For the text-containing cell, return its midpoint in (x, y) coordinate format. 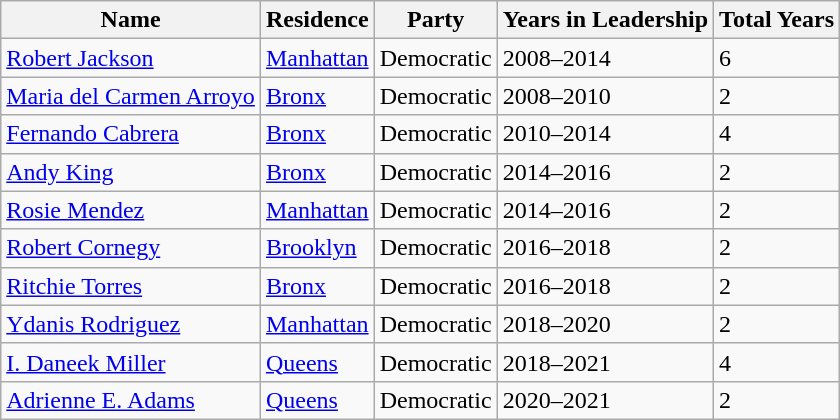
Rosie Mendez (131, 210)
Ritchie Torres (131, 286)
Andy King (131, 172)
Residence (317, 20)
Robert Cornegy (131, 248)
Robert Jackson (131, 58)
2008–2014 (605, 58)
Name (131, 20)
I. Daneek Miller (131, 362)
2020–2021 (605, 400)
Fernando Cabrera (131, 134)
Brooklyn (317, 248)
2008–2010 (605, 96)
Ydanis Rodriguez (131, 324)
Party (436, 20)
2018–2020 (605, 324)
Adrienne E. Adams (131, 400)
Total Years (777, 20)
6 (777, 58)
Years in Leadership (605, 20)
2010–2014 (605, 134)
2018–2021 (605, 362)
Maria del Carmen Arroyo (131, 96)
